Output the (x, y) coordinate of the center of the cell containing the given text.  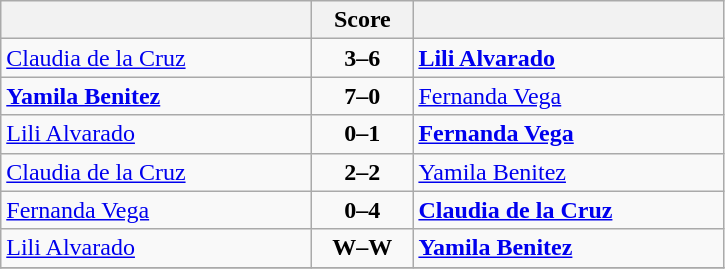
0–1 (362, 134)
Score (362, 20)
7–0 (362, 96)
0–4 (362, 210)
3–6 (362, 58)
W–W (362, 248)
2–2 (362, 172)
